Capture the cell that displays the provided text and extract its (X, Y) central coordinate. 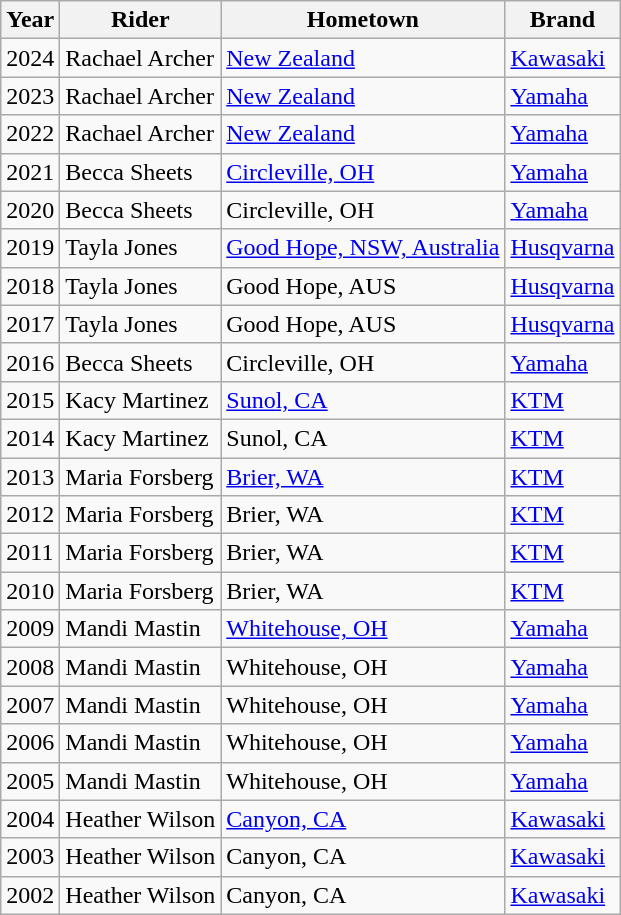
2021 (30, 172)
2006 (30, 743)
Year (30, 20)
2016 (30, 362)
2010 (30, 591)
2015 (30, 400)
Brand (562, 20)
2005 (30, 781)
2012 (30, 515)
2017 (30, 324)
2011 (30, 553)
2019 (30, 248)
2023 (30, 96)
2007 (30, 705)
Hometown (363, 20)
2024 (30, 58)
2018 (30, 286)
2004 (30, 819)
2002 (30, 895)
Rider (140, 20)
Good Hope, NSW, Australia (363, 248)
2014 (30, 438)
2009 (30, 629)
2022 (30, 134)
2003 (30, 857)
2020 (30, 210)
2013 (30, 477)
2008 (30, 667)
